Return [X, Y] of the center of cell containing provided text 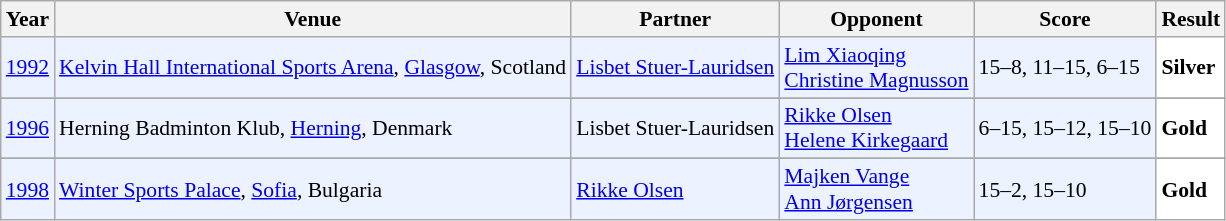
Partner [675, 19]
1996 [28, 128]
Lim Xiaoqing Christine Magnusson [876, 68]
Majken Vange Ann Jørgensen [876, 190]
Rikke Olsen Helene Kirkegaard [876, 128]
Kelvin Hall International Sports Arena, Glasgow, Scotland [312, 68]
15–8, 11–15, 6–15 [1066, 68]
1992 [28, 68]
Rikke Olsen [675, 190]
Venue [312, 19]
1998 [28, 190]
Opponent [876, 19]
Winter Sports Palace, Sofia, Bulgaria [312, 190]
Result [1190, 19]
15–2, 15–10 [1066, 190]
Score [1066, 19]
6–15, 15–12, 15–10 [1066, 128]
Silver [1190, 68]
Herning Badminton Klub, Herning, Denmark [312, 128]
Year [28, 19]
